Extract the [x, y] coordinate from the center of the cell holding the provided text.  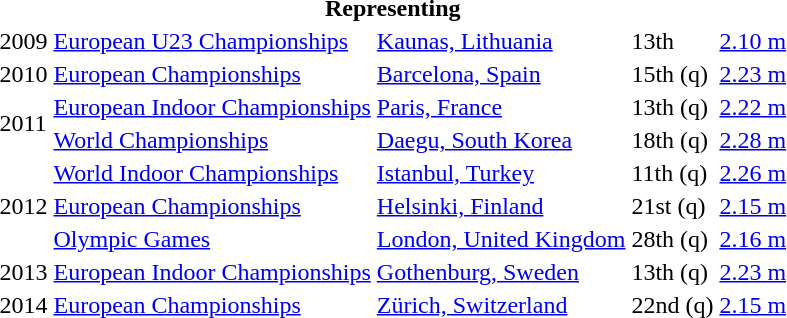
London, United Kingdom [501, 239]
World Indoor Championships [212, 173]
World Championships [212, 140]
Daegu, South Korea [501, 140]
Gothenburg, Sweden [501, 272]
Helsinki, Finland [501, 206]
Paris, France [501, 107]
11th (q) [672, 173]
15th (q) [672, 74]
13th [672, 41]
Olympic Games [212, 239]
21st (q) [672, 206]
28th (q) [672, 239]
Kaunas, Lithuania [501, 41]
Barcelona, Spain [501, 74]
European U23 Championships [212, 41]
18th (q) [672, 140]
Istanbul, Turkey [501, 173]
